Return [X, Y] of the center of cell containing provided text 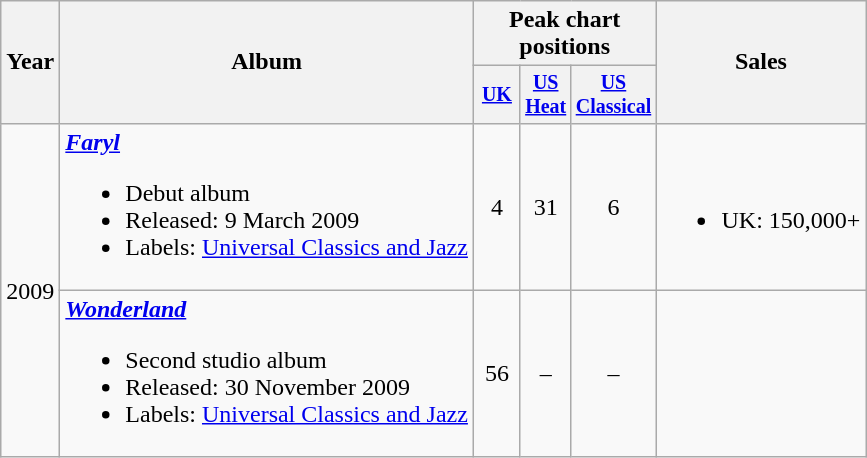
Sales [761, 62]
UK [496, 94]
4 [496, 206]
UK: 150,000+ [761, 206]
Album [267, 62]
Peak chart positions [564, 34]
31 [546, 206]
2009 [30, 290]
FarylDebut albumReleased: 9 March 2009Labels: Universal Classics and Jazz [267, 206]
56 [496, 374]
Year [30, 62]
USHeat [546, 94]
6 [614, 206]
USClassical [614, 94]
WonderlandSecond studio albumReleased: 30 November 2009Labels: Universal Classics and Jazz [267, 374]
